Extract the (X, Y) coordinate from the center of the cell holding the provided text.  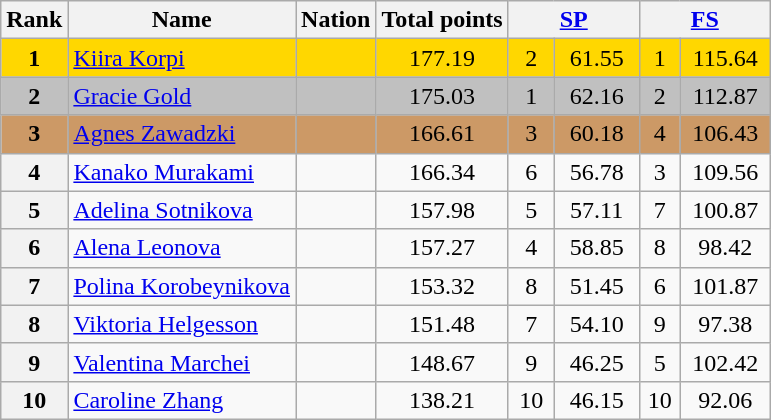
101.87 (725, 286)
Agnes Zawadzki (182, 134)
Kanako Murakami (182, 172)
62.16 (596, 96)
61.55 (596, 58)
Alena Leonova (182, 248)
SP (574, 20)
Kiira Korpi (182, 58)
102.42 (725, 362)
151.48 (442, 324)
157.27 (442, 248)
46.15 (596, 400)
115.64 (725, 58)
166.34 (442, 172)
109.56 (725, 172)
Nation (336, 20)
177.19 (442, 58)
112.87 (725, 96)
60.18 (596, 134)
175.03 (442, 96)
106.43 (725, 134)
Gracie Gold (182, 96)
56.78 (596, 172)
Name (182, 20)
FS (704, 20)
Valentina Marchei (182, 362)
51.45 (596, 286)
Adelina Sotnikova (182, 210)
148.67 (442, 362)
58.85 (596, 248)
54.10 (596, 324)
Viktoria Helgesson (182, 324)
97.38 (725, 324)
Rank (34, 20)
92.06 (725, 400)
98.42 (725, 248)
166.61 (442, 134)
Polina Korobeynikova (182, 286)
Caroline Zhang (182, 400)
Total points (442, 20)
57.11 (596, 210)
138.21 (442, 400)
153.32 (442, 286)
46.25 (596, 362)
100.87 (725, 210)
157.98 (442, 210)
